Output the [X, Y] coordinate of the center of the cell containing the given text.  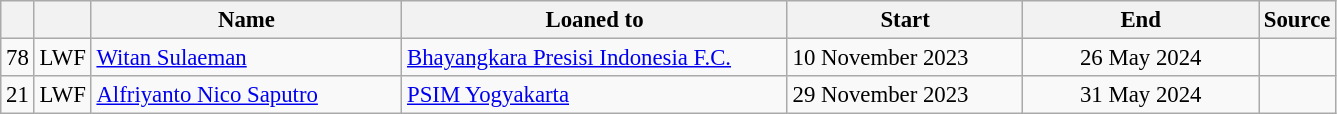
Witan Sulaeman [246, 58]
10 November 2023 [905, 58]
31 May 2024 [1141, 95]
Alfriyanto Nico Saputro [246, 95]
Bhayangkara Presisi Indonesia F.C. [595, 58]
Loaned to [595, 20]
Name [246, 20]
78 [18, 58]
PSIM Yogyakarta [595, 95]
29 November 2023 [905, 95]
21 [18, 95]
Start [905, 20]
Source [1296, 20]
End [1141, 20]
26 May 2024 [1141, 58]
